Identify which cell holds the provided text, then report its (X, Y) central coordinate. 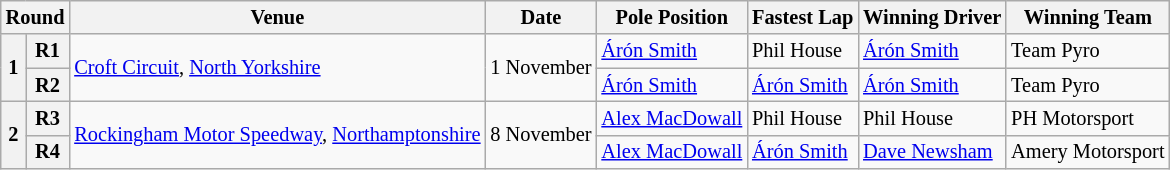
1 (14, 68)
R3 (48, 118)
Croft Circuit, North Yorkshire (277, 68)
Dave Newsham (932, 152)
Date (540, 17)
R4 (48, 152)
R2 (48, 85)
R1 (48, 51)
Amery Motorsport (1088, 152)
PH Motorsport (1088, 118)
8 November (540, 134)
Winning Team (1088, 17)
Winning Driver (932, 17)
Round (36, 17)
Venue (277, 17)
2 (14, 134)
1 November (540, 68)
Rockingham Motor Speedway, Northamptonshire (277, 134)
Fastest Lap (802, 17)
Pole Position (672, 17)
